Detect which cell encompasses the target text, then output its [X, Y] center coordinate. 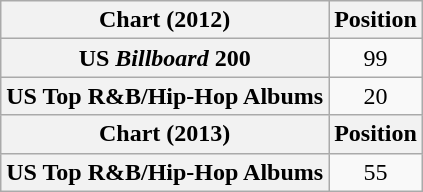
Chart (2013) [165, 134]
99 [376, 58]
US Billboard 200 [165, 58]
Chart (2012) [165, 20]
55 [376, 172]
20 [376, 96]
